For the text-containing cell, return its midpoint in (x, y) coordinate format. 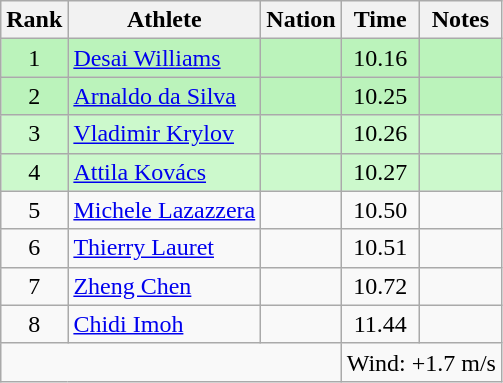
10.26 (380, 134)
10.50 (380, 210)
10.25 (380, 96)
1 (34, 58)
Arnaldo da Silva (164, 96)
Vladimir Krylov (164, 134)
Rank (34, 20)
6 (34, 248)
Wind: +1.7 m/s (421, 362)
4 (34, 172)
2 (34, 96)
3 (34, 134)
8 (34, 324)
Thierry Lauret (164, 248)
Michele Lazazzera (164, 210)
11.44 (380, 324)
7 (34, 286)
10.27 (380, 172)
Notes (460, 20)
10.72 (380, 286)
Nation (301, 20)
Athlete (164, 20)
Chidi Imoh (164, 324)
10.16 (380, 58)
Desai Williams (164, 58)
5 (34, 210)
Zheng Chen (164, 286)
Attila Kovács (164, 172)
Time (380, 20)
10.51 (380, 248)
